Return the (x, y) coordinate for the center point of the cell that contains the specified text.  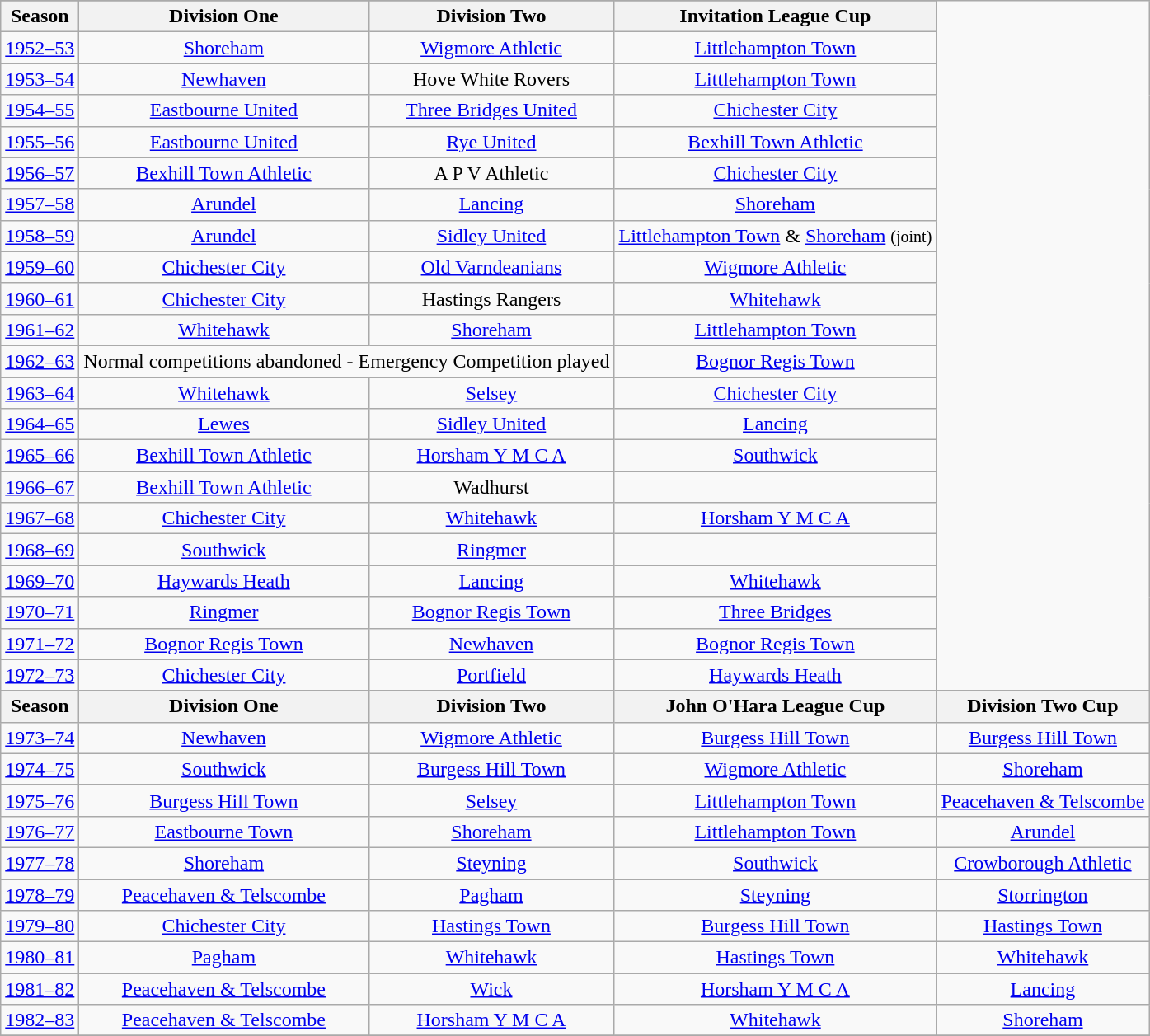
1979–80 (40, 926)
1961–62 (40, 330)
A P V Athletic (491, 173)
1955–56 (40, 142)
Rye United (491, 142)
1982–83 (40, 1020)
Three Bridges United (491, 110)
Three Bridges (775, 612)
1972–73 (40, 675)
Wick (491, 989)
Old Varndeanians (491, 267)
1974–75 (40, 769)
1978–79 (40, 894)
Hove White Rovers (491, 79)
1970–71 (40, 612)
1963–64 (40, 393)
1968–69 (40, 550)
1967–68 (40, 518)
Hastings Rangers (491, 298)
1962–63 (40, 361)
1969–70 (40, 581)
1964–65 (40, 424)
1976–77 (40, 832)
1980–81 (40, 958)
1977–78 (40, 863)
Eastbourne Town (224, 832)
1966–67 (40, 487)
1960–61 (40, 298)
1957–58 (40, 204)
1973–74 (40, 738)
1956–57 (40, 173)
John O'Hara League Cup (775, 706)
1952–53 (40, 48)
1959–60 (40, 267)
1981–82 (40, 989)
Wadhurst (491, 487)
1954–55 (40, 110)
Normal competitions abandoned - Emergency Competition played (346, 361)
Storrington (1043, 894)
1971–72 (40, 644)
1965–66 (40, 456)
1975–76 (40, 800)
1958–59 (40, 236)
1953–54 (40, 79)
Division Two Cup (1043, 706)
Littlehampton Town & Shoreham (joint) (775, 236)
Lewes (224, 424)
Invitation League Cup (775, 16)
Portfield (491, 675)
Crowborough Athletic (1043, 863)
